For the text-containing cell, return its midpoint in (X, Y) coordinate format. 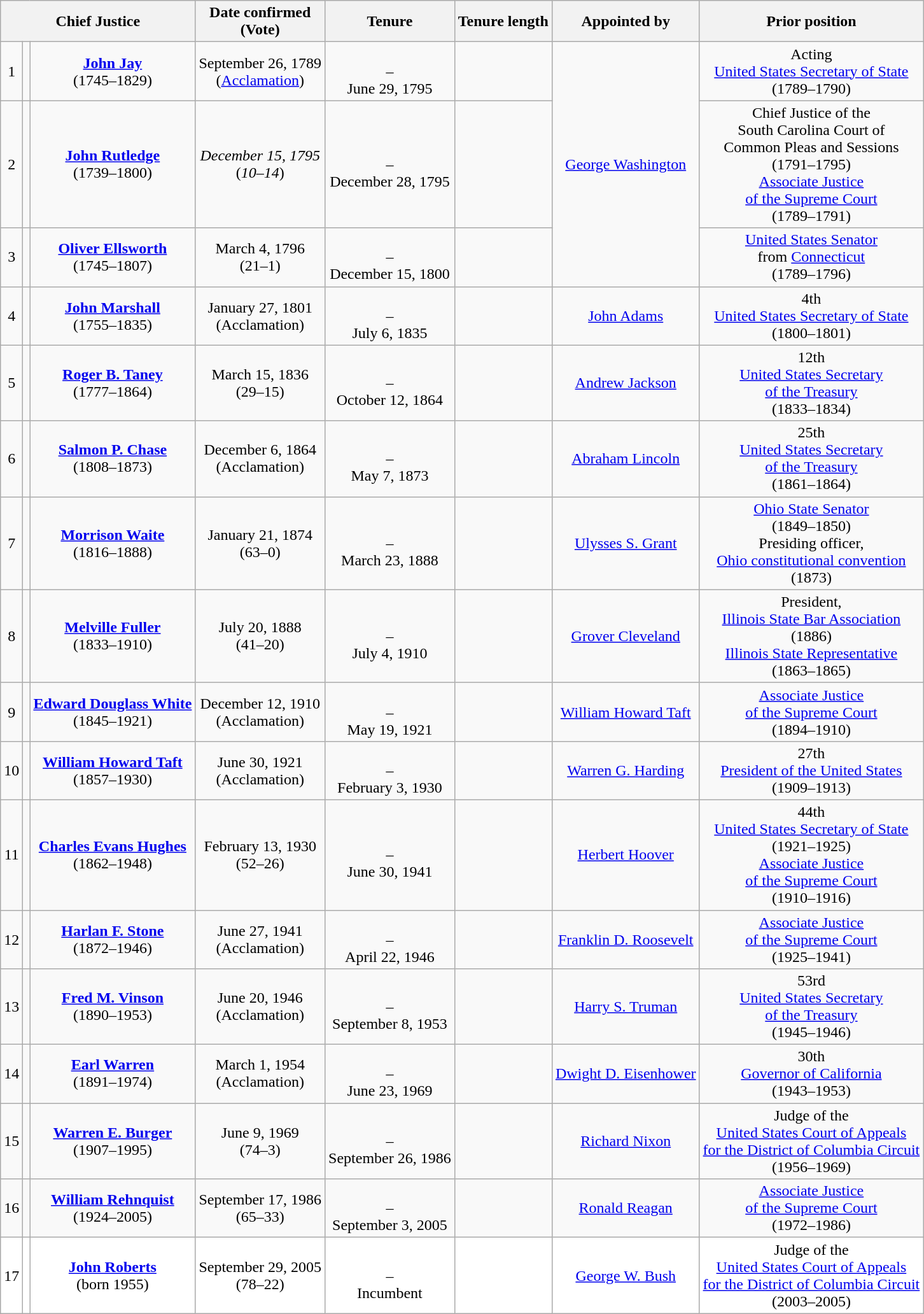
–July 4, 1910 (390, 636)
Appointed by (626, 22)
16 (11, 1208)
Oliver Ellsworth(1745–1807) (113, 257)
Ronald Reagan (626, 1208)
10 (11, 770)
–June 30, 1941 (390, 854)
–April 22, 1946 (390, 940)
Richard Nixon (626, 1141)
June 30, 1921(Acclamation) (260, 770)
William Rehnquist(1924–2005) (113, 1208)
Judge of theUnited States Court of Appealsfor the District of Columbia Circuit(2003–2005) (811, 1276)
Ulysses S. Grant (626, 543)
–December 15, 1800 (390, 257)
Grover Cleveland (626, 636)
George W. Bush (626, 1276)
Warren E. Burger(1907–1995) (113, 1141)
7 (11, 543)
Harry S. Truman (626, 1007)
2 (11, 164)
President,Illinois State Bar Association(1886)Illinois State Representative(1863–1865) (811, 636)
15 (11, 1141)
4 (11, 316)
March 15, 1836(29–15) (260, 383)
June 9, 1969(74–3) (260, 1141)
27thPresident of the United States(1909–1913) (811, 770)
–May 19, 1921 (390, 712)
Warren G. Harding (626, 770)
Andrew Jackson (626, 383)
September 26, 1789(Acclamation) (260, 71)
13 (11, 1007)
–September 8, 1953 (390, 1007)
4thUnited States Secretary of State(1800–1801) (811, 316)
17 (11, 1276)
25thUnited States Secretaryof the Treasury(1861–1864) (811, 458)
Edward Douglass White(1845–1921) (113, 712)
ActingUnited States Secretary of State(1789–1790) (811, 71)
Franklin D. Roosevelt (626, 940)
Salmon P. Chase(1808–1873) (113, 458)
Chief Justice (98, 22)
January 21, 1874(63–0) (260, 543)
John Rutledge(1739–1800) (113, 164)
Earl Warren(1891–1974) (113, 1074)
–June 23, 1969 (390, 1074)
Dwight D. Eisenhower (626, 1074)
12thUnited States Secretaryof the Treasury(1833–1834) (811, 383)
30thGovernor of California(1943–1953) (811, 1074)
William Howard Taft (626, 712)
–May 7, 1873 (390, 458)
July 20, 1888(41–20) (260, 636)
Charles Evans Hughes(1862–1948) (113, 854)
–December 28, 1795 (390, 164)
Harlan F. Stone(1872–1946) (113, 940)
September 17, 1986(65–33) (260, 1208)
Fred M. Vinson(1890–1953) (113, 1007)
Tenure length (503, 22)
John Adams (626, 316)
Date confirmed(Vote) (260, 22)
Associate Justiceof the Supreme Court(1925–1941) (811, 940)
John Roberts(born 1955) (113, 1276)
14 (11, 1074)
June 27, 1941(Acclamation) (260, 940)
Melville Fuller(1833–1910) (113, 636)
Ohio State Senator(1849–1850)Presiding officer,Ohio constitutional convention(1873) (811, 543)
1 (11, 71)
–September 3, 2005 (390, 1208)
–July 6, 1835 (390, 316)
Tenure (390, 22)
December 15, 1795(10–14) (260, 164)
11 (11, 854)
3 (11, 257)
United States Senatorfrom Connecticut(1789–1796) (811, 257)
January 27, 1801(Acclamation) (260, 316)
Morrison Waite(1816–1888) (113, 543)
5 (11, 383)
Roger B. Taney(1777–1864) (113, 383)
–June 29, 1795 (390, 71)
December 6, 1864(Acclamation) (260, 458)
February 13, 1930(52–26) (260, 854)
53rdUnited States Secretaryof the Treasury(1945–1946) (811, 1007)
44thUnited States Secretary of State(1921–1925)Associate Justiceof the Supreme Court(1910–1916) (811, 854)
8 (11, 636)
9 (11, 712)
–September 26, 1986 (390, 1141)
Chief Justice of theSouth Carolina Court ofCommon Pleas and Sessions(1791–1795)Associate Justiceof the Supreme Court(1789–1791) (811, 164)
Associate Justiceof the Supreme Court(1972–1986) (811, 1208)
–Incumbent (390, 1276)
12 (11, 940)
June 20, 1946(Acclamation) (260, 1007)
–February 3, 1930 (390, 770)
Judge of theUnited States Court of Appealsfor the District of Columbia Circuit(1956–1969) (811, 1141)
–October 12, 1864 (390, 383)
Associate Justiceof the Supreme Court(1894–1910) (811, 712)
–March 23, 1888 (390, 543)
George Washington (626, 164)
December 12, 1910(Acclamation) (260, 712)
Herbert Hoover (626, 854)
Abraham Lincoln (626, 458)
September 29, 2005(78–22) (260, 1276)
March 4, 1796(21–1) (260, 257)
Prior position (811, 22)
6 (11, 458)
John Jay(1745–1829) (113, 71)
March 1, 1954(Acclamation) (260, 1074)
John Marshall(1755–1835) (113, 316)
William Howard Taft(1857–1930) (113, 770)
